Capture the cell that displays the provided text and extract its (X, Y) central coordinate. 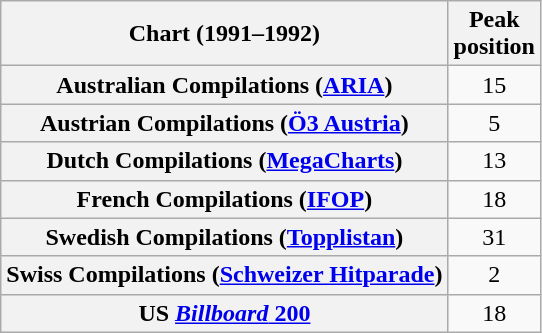
Peakposition (494, 34)
Swedish Compilations (Topplistan) (224, 237)
15 (494, 85)
13 (494, 161)
2 (494, 275)
31 (494, 237)
Chart (1991–1992) (224, 34)
Swiss Compilations (Schweizer Hitparade) (224, 275)
Dutch Compilations (MegaCharts) (224, 161)
5 (494, 123)
Australian Compilations (ARIA) (224, 85)
Austrian Compilations (Ö3 Austria) (224, 123)
US Billboard 200 (224, 313)
French Compilations (IFOP) (224, 199)
